Scan for the cell matching the given text and deliver its (X, Y) coordinate at center. 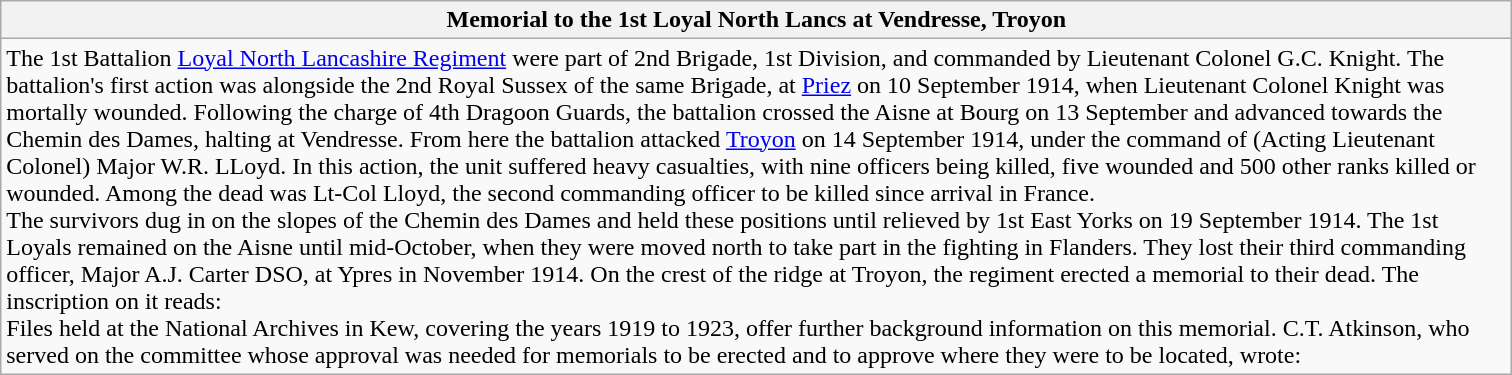
Memorial to the 1st Loyal North Lancs at Vendresse, Troyon (756, 20)
